Locate the cell with the specified text and output its (X, Y) center coordinate. 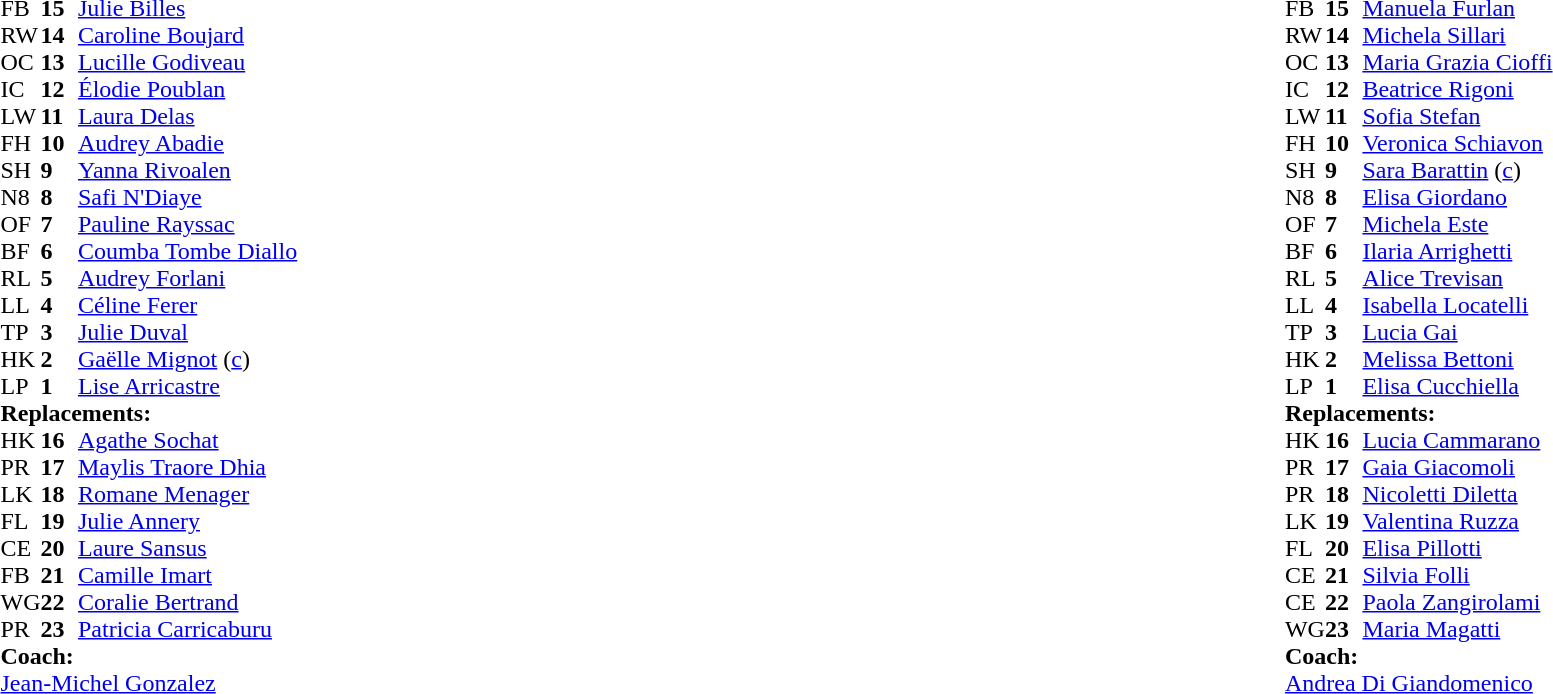
Veronica Schiavon (1457, 144)
Coumba Tombe Diallo (188, 252)
Romane Menager (188, 494)
Alice Trevisan (1457, 278)
Julie Annery (188, 522)
Gaëlle Mignot (c) (188, 360)
Caroline Boujard (188, 36)
Agathe Sochat (188, 440)
Elisa Cucchiella (1457, 386)
FB (20, 576)
Lucille Godiveau (188, 62)
Nicoletti Diletta (1457, 494)
Elisa Giordano (1457, 198)
Lise Arricastre (188, 386)
Céline Ferer (188, 306)
Yanna Rivoalen (188, 170)
Élodie Poublan (188, 90)
Lucia Cammarano (1457, 440)
Beatrice Rigoni (1457, 90)
Lucia Gai (1457, 332)
Valentina Ruzza (1457, 522)
Ilaria Arrighetti (1457, 252)
Maylis Traore Dhia (188, 468)
Gaia Giacomoli (1457, 468)
Elisa Pillotti (1457, 548)
Sara Barattin (c) (1457, 170)
Pauline Rayssac (188, 224)
Silvia Folli (1457, 576)
Isabella Locatelli (1457, 306)
Camille Imart (188, 576)
Sofia Stefan (1457, 116)
Maria Grazia Cioffi (1457, 62)
Safi N'Diaye (188, 198)
Coralie Bertrand (188, 602)
Julie Duval (188, 332)
Michela Sillari (1457, 36)
Melissa Bettoni (1457, 360)
Laura Delas (188, 116)
Audrey Abadie (188, 144)
Maria Magatti (1457, 630)
Laure Sansus (188, 548)
Audrey Forlani (188, 278)
Paola Zangirolami (1457, 602)
Patricia Carricaburu (188, 630)
Michela Este (1457, 224)
